Capture the cell that displays the provided text and extract its [X, Y] central coordinate. 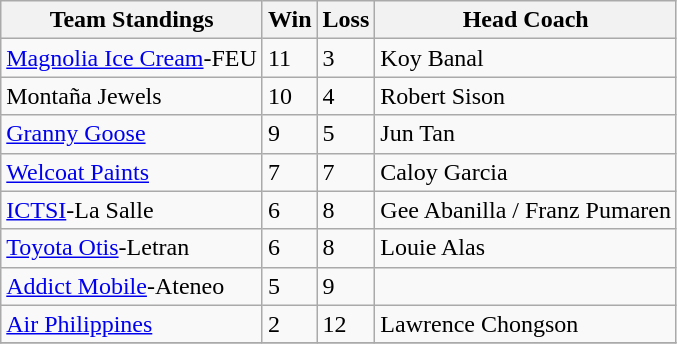
Head Coach [526, 20]
Team Standings [132, 20]
Gee Abanilla / Franz Pumaren [526, 210]
12 [346, 324]
Win [290, 20]
Lawrence Chongson [526, 324]
Addict Mobile-Ateneo [132, 286]
2 [290, 324]
Granny Goose [132, 134]
3 [346, 58]
Air Philippines [132, 324]
10 [290, 96]
Loss [346, 20]
Montaña Jewels [132, 96]
Louie Alas [526, 248]
11 [290, 58]
Toyota Otis-Letran [132, 248]
Magnolia Ice Cream-FEU [132, 58]
Koy Banal [526, 58]
Welcoat Paints [132, 172]
Caloy Garcia [526, 172]
ICTSI-La Salle [132, 210]
Robert Sison [526, 96]
4 [346, 96]
Jun Tan [526, 134]
